Capture the cell that displays the provided text and extract its (x, y) central coordinate. 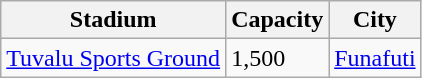
Tuvalu Sports Ground (114, 58)
1,500 (278, 58)
Funafuti (375, 58)
Stadium (114, 20)
Capacity (278, 20)
City (375, 20)
